Provide the [X, Y] coordinate of the cell's center where the given text is located.  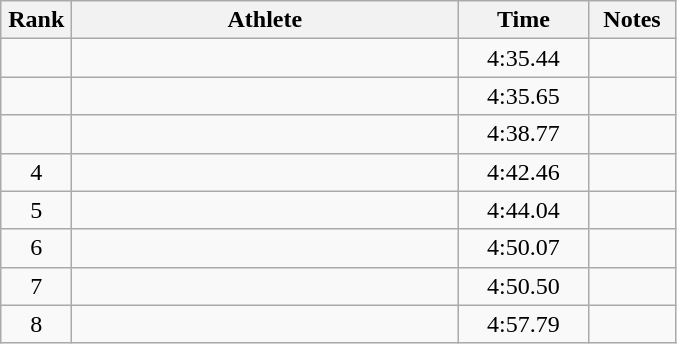
Notes [632, 20]
Time [524, 20]
8 [36, 324]
6 [36, 248]
4:50.50 [524, 286]
4:57.79 [524, 324]
4:44.04 [524, 210]
4:42.46 [524, 172]
4:38.77 [524, 134]
Rank [36, 20]
7 [36, 286]
4 [36, 172]
5 [36, 210]
Athlete [265, 20]
4:35.44 [524, 58]
4:35.65 [524, 96]
4:50.07 [524, 248]
